For the text-containing cell, return its midpoint in (x, y) coordinate format. 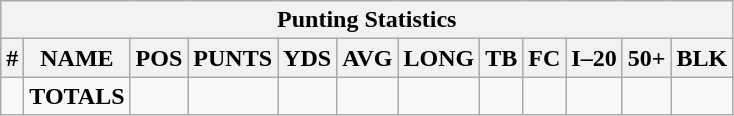
LONG (439, 58)
FC (544, 58)
Punting Statistics (367, 20)
POS (159, 58)
AVG (368, 58)
BLK (702, 58)
PUNTS (233, 58)
# (12, 58)
NAME (77, 58)
I–20 (594, 58)
50+ (646, 58)
TOTALS (77, 96)
TB (502, 58)
YDS (308, 58)
